Search for the cell housing the specified text and yield its [X, Y] center coordinate. 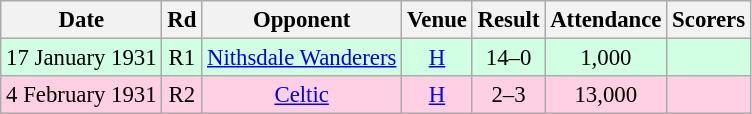
Rd [182, 20]
Celtic [302, 95]
Date [82, 20]
Nithsdale Wanderers [302, 58]
17 January 1931 [82, 58]
Venue [438, 20]
R2 [182, 95]
Result [508, 20]
4 February 1931 [82, 95]
Scorers [709, 20]
14–0 [508, 58]
13,000 [606, 95]
Opponent [302, 20]
2–3 [508, 95]
Attendance [606, 20]
1,000 [606, 58]
R1 [182, 58]
